Find where the given text appears and provide that cell's center as (x, y) coordinate. 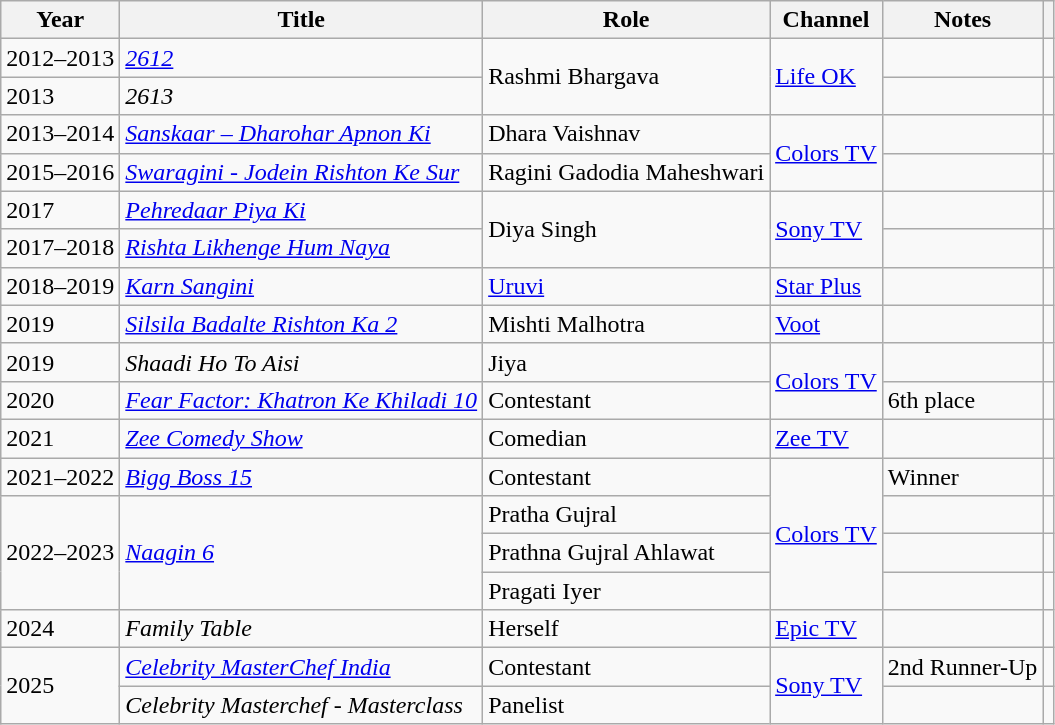
Uruvi (626, 286)
Sanskaar – Dharohar Apnon Ki (302, 134)
2015–2016 (60, 172)
Jiya (626, 362)
Star Plus (826, 286)
Ragini Gadodia Maheshwari (626, 172)
Voot (826, 324)
Panelist (626, 705)
Shaadi Ho To Aisi (302, 362)
Naagin 6 (302, 553)
Zee TV (826, 438)
Celebrity MasterChef India (302, 667)
2017–2018 (60, 248)
Pehredaar Piya Ki (302, 210)
Notes (962, 20)
2020 (60, 400)
Rishta Likhenge Hum Naya (302, 248)
2012–2013 (60, 58)
Role (626, 20)
Mishti Malhotra (626, 324)
2024 (60, 629)
Bigg Boss 15 (302, 477)
Epic TV (826, 629)
2613 (302, 96)
Pratha Gujral (626, 515)
2021 (60, 438)
2nd Runner-Up (962, 667)
Fear Factor: Khatron Ke Khiladi 10 (302, 400)
Title (302, 20)
Diya Singh (626, 229)
Silsila Badalte Rishton Ka 2 (302, 324)
Comedian (626, 438)
2021–2022 (60, 477)
2018–2019 (60, 286)
Herself (626, 629)
Life OK (826, 77)
Dhara Vaishnav (626, 134)
Zee Comedy Show (302, 438)
2025 (60, 686)
Celebrity Masterchef - Masterclass (302, 705)
2017 (60, 210)
Family Table (302, 629)
Year (60, 20)
2022–2023 (60, 553)
Pragati Iyer (626, 591)
2013 (60, 96)
Rashmi Bhargava (626, 77)
2013–2014 (60, 134)
Prathna Gujral Ahlawat (626, 553)
Winner (962, 477)
2612 (302, 58)
Channel (826, 20)
6th place (962, 400)
Swaragini - Jodein Rishton Ke Sur (302, 172)
Karn Sangini (302, 286)
